For the text-containing cell, return its midpoint in (X, Y) coordinate format. 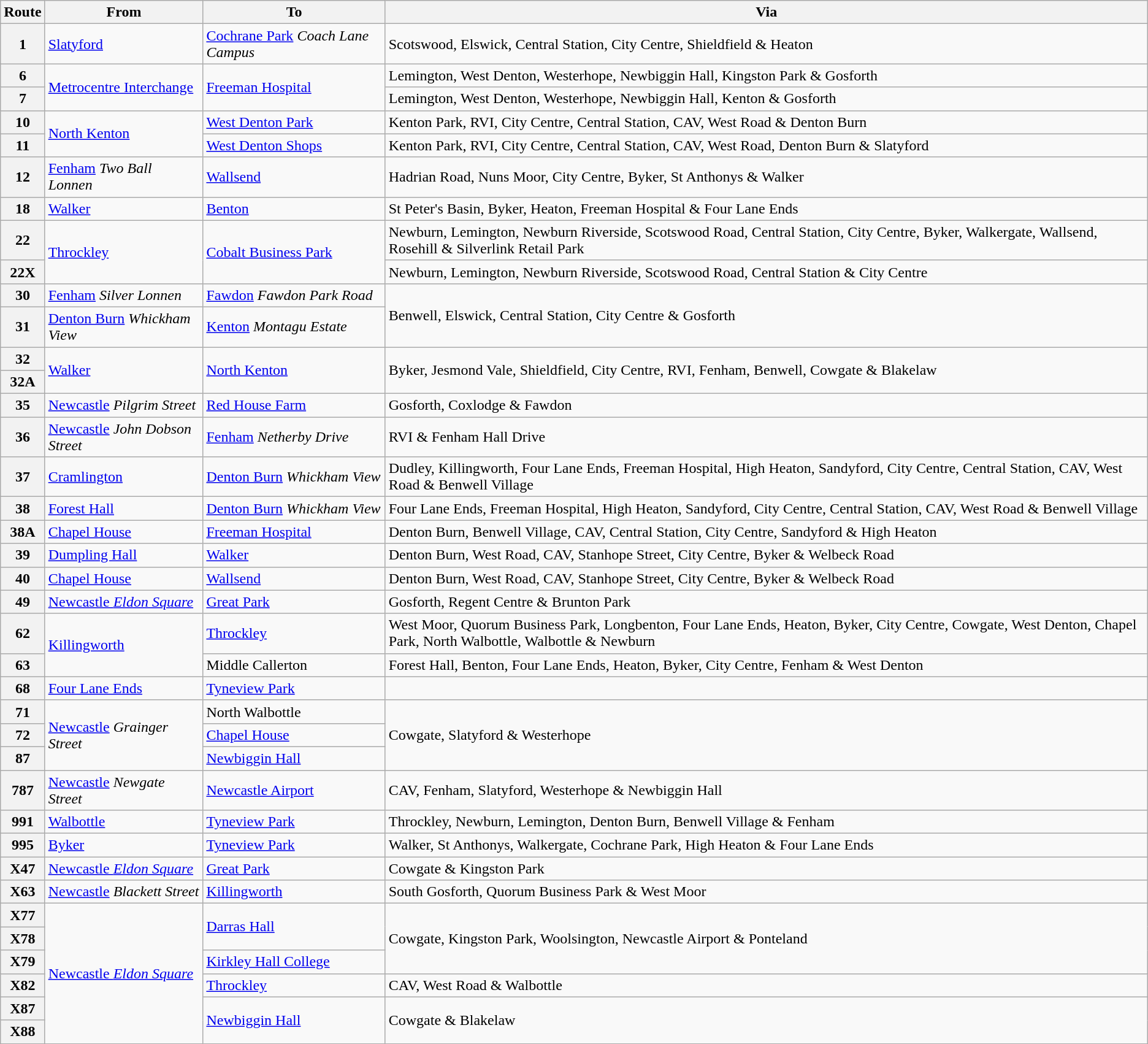
71 (23, 712)
6 (23, 75)
Kenton Park, RVI, City Centre, Central Station, CAV, West Road, Denton Burn & Slatyford (767, 145)
1 (23, 44)
Cowgate & Blakelaw (767, 1020)
87 (23, 758)
31 (23, 326)
St Peter's Basin, Byker, Heaton, Freeman Hospital & Four Lane Ends (767, 209)
X63 (23, 892)
22X (23, 272)
37 (23, 477)
RVI & Fenham Hall Drive (767, 437)
X47 (23, 869)
991 (23, 822)
Four Lane Ends, Freeman Hospital, High Heaton, Sandyford, City Centre, Central Station, CAV, West Road & Benwell Village (767, 509)
11 (23, 145)
Fenham Netherby Drive (294, 437)
South Gosforth, Quorum Business Park & West Moor (767, 892)
From (124, 12)
18 (23, 209)
787 (23, 790)
72 (23, 735)
Lemington, West Denton, Westerhope, Newbiggin Hall, Kenton & Gosforth (767, 99)
North Walbottle (294, 712)
Hadrian Road, Nuns Moor, City Centre, Byker, St Anthonys & Walker (767, 177)
Scotswood, Elswick, Central Station, City Centre, Shieldfield & Heaton (767, 44)
CAV, Fenham, Slatyford, Westerhope & Newbiggin Hall (767, 790)
39 (23, 555)
Walker, St Anthonys, Walkergate, Cochrane Park, High Heaton & Four Lane Ends (767, 845)
32A (23, 382)
Newcastle John Dobson Street (124, 437)
Cowgate & Kingston Park (767, 869)
Denton Burn, Benwell Village, CAV, Central Station, City Centre, Sandyford & High Heaton (767, 532)
35 (23, 405)
12 (23, 177)
Metrocentre Interchange (124, 87)
Gosforth, Coxlodge & Fawdon (767, 405)
CAV, West Road & Walbottle (767, 985)
Kenton Montagu Estate (294, 326)
32 (23, 359)
West Denton Shops (294, 145)
38 (23, 509)
30 (23, 295)
Red House Farm (294, 405)
Fawdon Fawdon Park Road (294, 295)
Benton (294, 209)
X77 (23, 915)
X88 (23, 1032)
Kenton Park, RVI, City Centre, Central Station, CAV, West Road & Denton Burn (767, 122)
Dudley, Killingworth, Four Lane Ends, Freeman Hospital, High Heaton, Sandyford, City Centre, Central Station, CAV, West Road & Benwell Village (767, 477)
Newcastle Blackett Street (124, 892)
Newburn, Lemington, Newburn Riverside, Scotswood Road, Central Station, City Centre, Byker, Walkergate, Wallsend, Rosehill & Silverlink Retail Park (767, 240)
63 (23, 665)
Fenham Silver Lonnen (124, 295)
X87 (23, 1008)
49 (23, 602)
Route (23, 12)
Forest Hall (124, 509)
Forest Hall, Benton, Four Lane Ends, Heaton, Byker, City Centre, Fenham & West Denton (767, 665)
Cowgate, Kingston Park, Woolsington, Newcastle Airport & Ponteland (767, 938)
40 (23, 578)
Slatyford (124, 44)
995 (23, 845)
22 (23, 240)
To (294, 12)
Cramlington (124, 477)
Cobalt Business Park (294, 251)
Cowgate, Slatyford & Westerhope (767, 735)
X78 (23, 938)
Newburn, Lemington, Newburn Riverside, Scotswood Road, Central Station & City Centre (767, 272)
Dumpling Hall (124, 555)
Cochrane Park Coach Lane Campus (294, 44)
Throckley, Newburn, Lemington, Denton Burn, Benwell Village & Fenham (767, 822)
38A (23, 532)
Benwell, Elswick, Central Station, City Centre & Gosforth (767, 315)
Four Lane Ends (124, 688)
Newcastle Newgate Street (124, 790)
Fenham Two Ball Lonnen (124, 177)
Walbottle (124, 822)
Newcastle Grainger Street (124, 735)
Byker (124, 845)
10 (23, 122)
West Denton Park (294, 122)
X82 (23, 985)
Gosforth, Regent Centre & Brunton Park (767, 602)
7 (23, 99)
68 (23, 688)
62 (23, 633)
36 (23, 437)
Via (767, 12)
Darras Hall (294, 927)
Byker, Jesmond Vale, Shieldfield, City Centre, RVI, Fenham, Benwell, Cowgate & Blakelaw (767, 370)
Newcastle Pilgrim Street (124, 405)
Newcastle Airport (294, 790)
Middle Callerton (294, 665)
X79 (23, 962)
Lemington, West Denton, Westerhope, Newbiggin Hall, Kingston Park & Gosforth (767, 75)
Kirkley Hall College (294, 962)
